Pinpoint the cell where the given text exists, returning its (X, Y) midpoint coordinate. 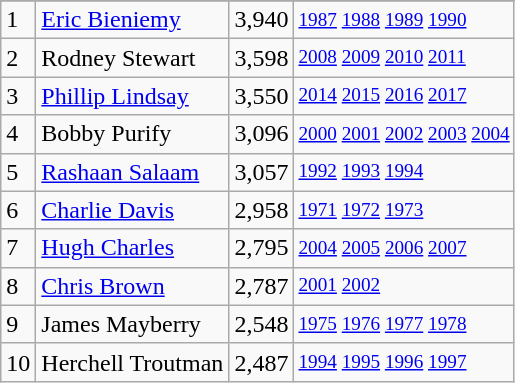
Bobby Purify (132, 134)
Hugh Charles (132, 248)
10 (18, 362)
2,548 (262, 324)
6 (18, 210)
2004 2005 2006 2007 (404, 248)
8 (18, 286)
2,487 (262, 362)
3,550 (262, 96)
2,787 (262, 286)
James Mayberry (132, 324)
3,096 (262, 134)
Chris Brown (132, 286)
1975 1976 1977 1978 (404, 324)
Eric Bieniemy (132, 20)
Phillip Lindsay (132, 96)
Rodney Stewart (132, 58)
2001 2002 (404, 286)
2000 2001 2002 2003 2004 (404, 134)
1971 1972 1973 (404, 210)
Charlie Davis (132, 210)
2014 2015 2016 2017 (404, 96)
4 (18, 134)
1992 1993 1994 (404, 172)
7 (18, 248)
9 (18, 324)
Rashaan Salaam (132, 172)
3 (18, 96)
5 (18, 172)
2,958 (262, 210)
3,940 (262, 20)
2008 2009 2010 2011 (404, 58)
1 (18, 20)
2,795 (262, 248)
2 (18, 58)
3,057 (262, 172)
1994 1995 1996 1997 (404, 362)
3,598 (262, 58)
1987 1988 1989 1990 (404, 20)
Herchell Troutman (132, 362)
